Determine the [X, Y] coordinate at the center of the cell enclosing the given text.  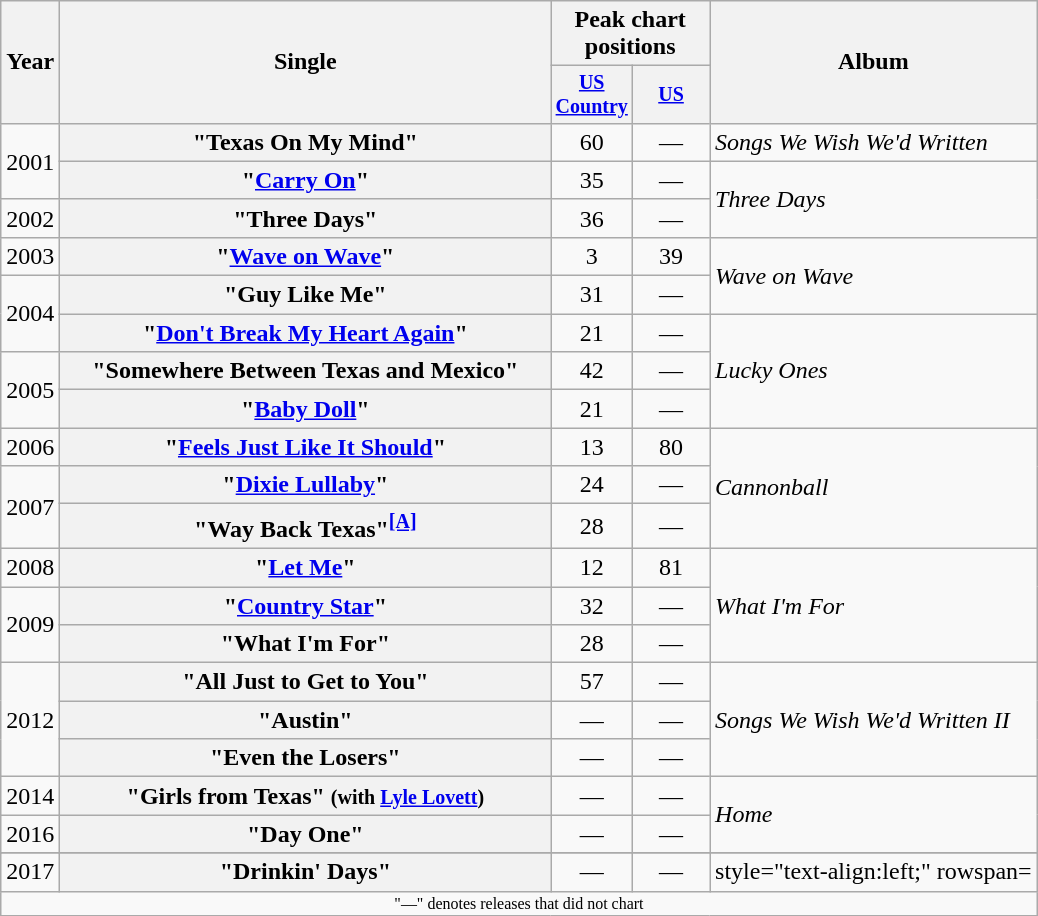
35 [592, 180]
39 [672, 256]
31 [592, 295]
"Somewhere Between Texas and Mexico" [306, 371]
57 [592, 682]
3 [592, 256]
Cannonball [874, 488]
Songs We Wish We'd Written [874, 142]
36 [592, 218]
2016 [30, 834]
2008 [30, 567]
32 [592, 606]
80 [672, 447]
12 [592, 567]
2014 [30, 796]
Album [874, 62]
"Country Star" [306, 606]
2001 [30, 161]
24 [592, 485]
Peak chartpositions [630, 34]
"Even the Losers" [306, 758]
2009 [30, 625]
Year [30, 62]
Lucky Ones [874, 371]
Single [306, 62]
"Three Days" [306, 218]
"Feels Just Like It Should" [306, 447]
"What I'm For" [306, 644]
"Texas On My Mind" [306, 142]
"Don't Break My Heart Again" [306, 333]
2004 [30, 314]
2007 [30, 508]
2002 [30, 218]
Wave on Wave [874, 275]
81 [672, 567]
"Dixie Lullaby" [306, 485]
Songs We Wish We'd Written II [874, 720]
"Carry On" [306, 180]
2005 [30, 390]
"Guy Like Me" [306, 295]
2006 [30, 447]
"Baby Doll" [306, 409]
"Wave on Wave" [306, 256]
Three Days [874, 199]
42 [592, 371]
2003 [30, 256]
Home [874, 815]
13 [592, 447]
"Let Me" [306, 567]
"Drinkin' Days" [306, 872]
"Austin" [306, 720]
US Country [592, 94]
"Day One" [306, 834]
2017 [30, 872]
2012 [30, 720]
What I'm For [874, 605]
"—" denotes releases that did not chart [519, 903]
60 [592, 142]
"Way Back Texas"[A] [306, 526]
"All Just to Get to You" [306, 682]
style="text-align:left;" rowspan= [874, 872]
US [672, 94]
"Girls from Texas" (with Lyle Lovett) [306, 796]
